Extract the (x, y) coordinate from the center of the cell holding the provided text.  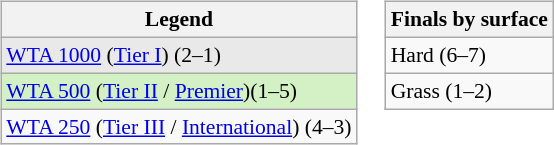
Hard (6–7) (470, 55)
Grass (1–2) (470, 91)
WTA 500 (Tier II / Premier)(1–5) (178, 91)
Finals by surface (470, 20)
WTA 1000 (Tier I) (2–1) (178, 55)
WTA 250 (Tier III / International) (4–3) (178, 127)
Legend (178, 20)
